Pinpoint the cell where the given text exists, returning its [X, Y] midpoint coordinate. 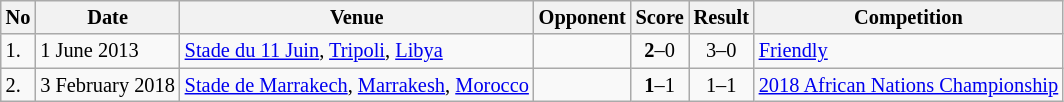
Opponent [582, 17]
Venue [357, 17]
Stade de Marrakech, Marrakesh, Morocco [357, 85]
Score [660, 17]
3 February 2018 [107, 85]
2018 African Nations Championship [908, 85]
Stade du 11 Juin, Tripoli, Libya [357, 51]
Competition [908, 17]
2–0 [660, 51]
Friendly [908, 51]
Result [722, 17]
Date [107, 17]
1. [18, 51]
3–0 [722, 51]
No [18, 17]
2. [18, 85]
1 June 2013 [107, 51]
